For the text-containing cell, return its midpoint in (X, Y) coordinate format. 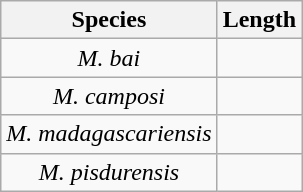
M. madagascariensis (109, 134)
M. camposi (109, 96)
Length (259, 20)
Species (109, 20)
M. bai (109, 58)
M. pisdurensis (109, 172)
